Provide the (x, y) coordinate of the cell's center where the given text is located.  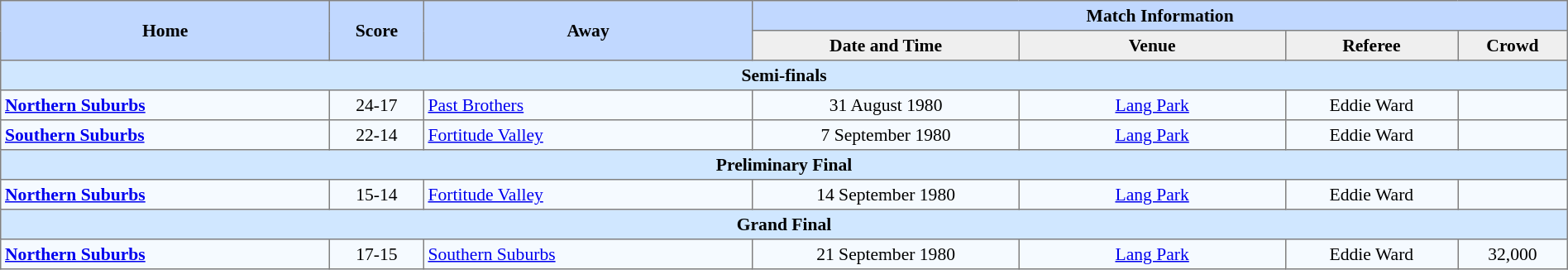
7 September 1980 (886, 135)
31 August 1980 (886, 105)
22-14 (377, 135)
Away (588, 31)
32,000 (1513, 254)
17-15 (377, 254)
Preliminary Final (784, 165)
Score (377, 31)
Venue (1152, 46)
Home (165, 31)
Past Brothers (588, 105)
Grand Final (784, 224)
14 September 1980 (886, 195)
21 September 1980 (886, 254)
15-14 (377, 195)
24-17 (377, 105)
Match Information (1159, 16)
Crowd (1513, 46)
Referee (1371, 46)
Date and Time (886, 46)
Semi-finals (784, 75)
